Detect which cell encompasses the target text, then output its [x, y] center coordinate. 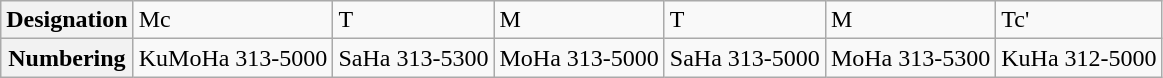
KuHa 312-5000 [1079, 58]
SaHa 313-5000 [744, 58]
KuMoHa 313-5000 [233, 58]
MoHa 313-5000 [579, 58]
SaHa 313-5300 [414, 58]
Numbering [67, 58]
MoHa 313-5300 [910, 58]
Tc' [1079, 20]
Designation [67, 20]
Mc [233, 20]
